From the cell containing the given text, extract its center point as [X, Y] coordinate. 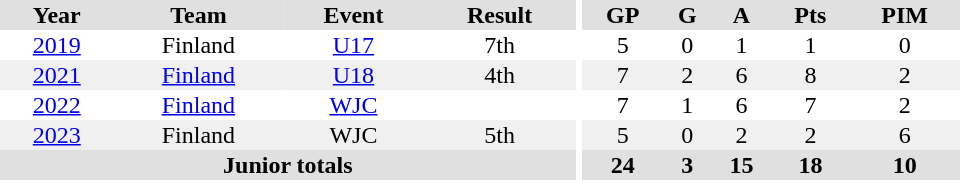
2023 [56, 135]
24 [622, 165]
Event [353, 15]
GP [622, 15]
2022 [56, 105]
Year [56, 15]
18 [810, 165]
10 [904, 165]
Team [198, 15]
2021 [56, 75]
A [741, 15]
G [687, 15]
7th [500, 45]
2019 [56, 45]
Pts [810, 15]
8 [810, 75]
5th [500, 135]
U17 [353, 45]
Result [500, 15]
15 [741, 165]
PIM [904, 15]
4th [500, 75]
3 [687, 165]
Junior totals [288, 165]
U18 [353, 75]
